Capture the cell that displays the provided text and extract its [X, Y] central coordinate. 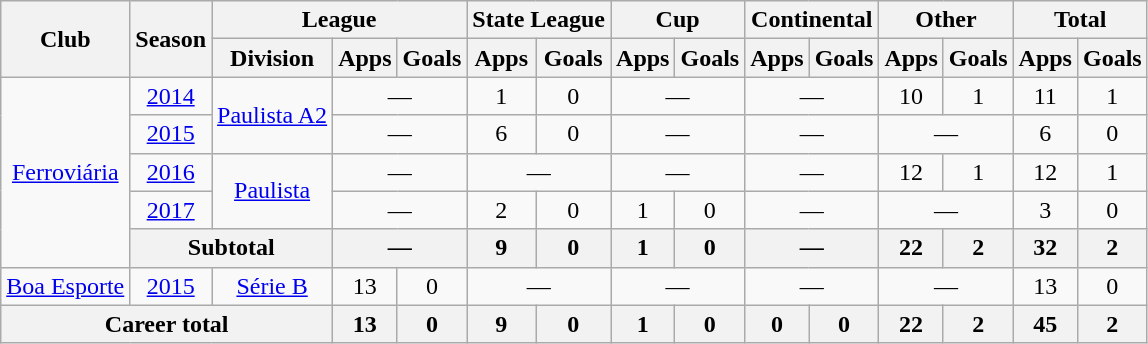
2016 [171, 172]
32 [1045, 248]
Other [946, 20]
Subtotal [232, 248]
3 [1045, 210]
Paulista A2 [272, 115]
Division [272, 58]
Career total [167, 324]
11 [1045, 96]
Season [171, 39]
45 [1045, 324]
Cup [678, 20]
Total [1080, 20]
State League [539, 20]
2014 [171, 96]
Continental [812, 20]
2017 [171, 210]
League [340, 20]
Boa Esporte [66, 286]
Club [66, 39]
Série B [272, 286]
Ferroviária [66, 172]
10 [911, 96]
Paulista [272, 191]
